Return the (x, y) coordinate for the center point of the cell that contains the specified text.  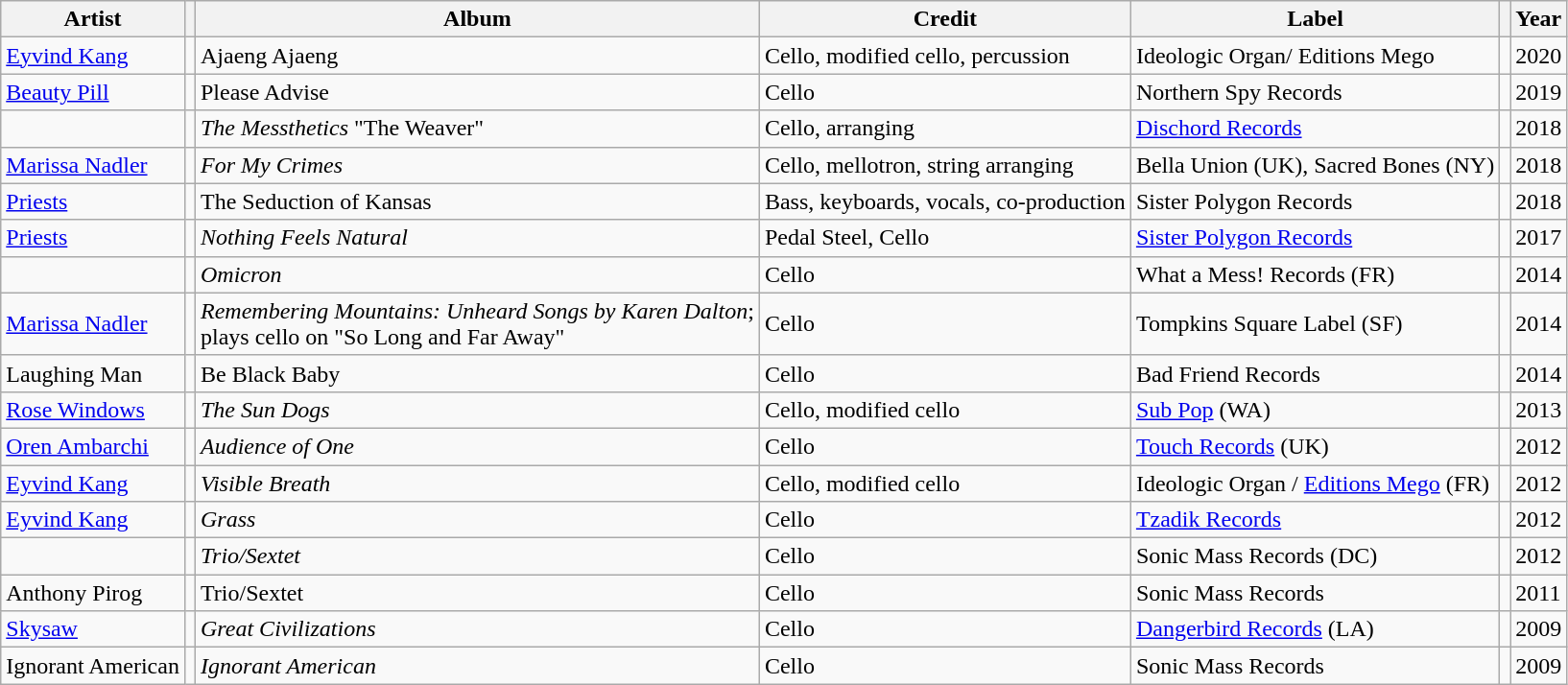
Ideologic Organ/ Editions Mego (1315, 56)
Omicron (477, 274)
Tompkins Square Label (SF) (1315, 324)
Beauty Pill (93, 92)
Ideologic Organ / Editions Mego (FR) (1315, 483)
Skysaw (93, 629)
2019 (1539, 92)
The Messthetics "The Weaver" (477, 129)
Cello, arranging (944, 129)
Bad Friend Records (1315, 373)
Bass, keyboards, vocals, co-production (944, 201)
Pedal Steel, Cello (944, 238)
Anthony Pirog (93, 593)
The Seduction of Kansas (477, 201)
Oren Ambarchi (93, 446)
Artist (93, 19)
Sonic Mass Records (DC) (1315, 556)
Laughing Man (93, 373)
Touch Records (UK) (1315, 446)
Rose Windows (93, 410)
What a Mess! Records (FR) (1315, 274)
For My Crimes (477, 165)
Northern Spy Records (1315, 92)
The Sun Dogs (477, 410)
Album (477, 19)
Dischord Records (1315, 129)
Sub Pop (WA) (1315, 410)
Visible Breath (477, 483)
2013 (1539, 410)
Cello, modified cello, percussion (944, 56)
Label (1315, 19)
Be Black Baby (477, 373)
Ajaeng Ajaeng (477, 56)
2017 (1539, 238)
Tzadik Records (1315, 520)
Grass (477, 520)
Year (1539, 19)
Remembering Mountains: Unheard Songs by Karen Dalton;plays cello on "So Long and Far Away" (477, 324)
Dangerbird Records (LA) (1315, 629)
2020 (1539, 56)
Nothing Feels Natural (477, 238)
Cello, mellotron, string arranging (944, 165)
2011 (1539, 593)
Please Advise (477, 92)
Credit (944, 19)
Great Civilizations (477, 629)
Audience of One (477, 446)
Bella Union (UK), Sacred Bones (NY) (1315, 165)
